Detect which cell encompasses the target text, then output its [X, Y] center coordinate. 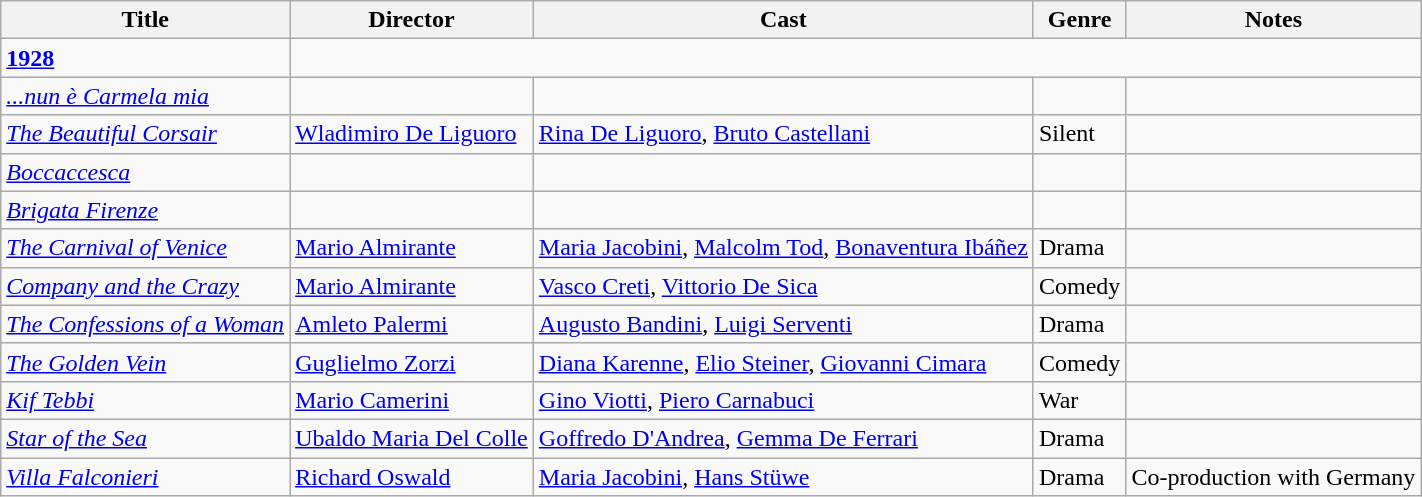
Vasco Creti, Vittorio De Sica [783, 286]
Kif Tebbi [146, 400]
Notes [1274, 20]
The Confessions of a Woman [146, 324]
Villa Falconieri [146, 477]
The Carnival of Venice [146, 248]
Boccaccesca [146, 172]
Goffredo D'Andrea, Gemma De Ferrari [783, 438]
Co-production with Germany [1274, 477]
Guglielmo Zorzi [412, 362]
Amleto Palermi [412, 324]
Ubaldo Maria Del Colle [412, 438]
Rina De Liguoro, Bruto Castellani [783, 134]
...nun è Carmela mia [146, 96]
1928 [146, 58]
Augusto Bandini, Luigi Serventi [783, 324]
Richard Oswald [412, 477]
Maria Jacobini, Malcolm Tod, Bonaventura Ibáñez [783, 248]
Title [146, 20]
Genre [1079, 20]
Company and the Crazy [146, 286]
Star of the Sea [146, 438]
Director [412, 20]
War [1079, 400]
The Golden Vein [146, 362]
The Beautiful Corsair [146, 134]
Maria Jacobini, Hans Stüwe [783, 477]
Brigata Firenze [146, 210]
Gino Viotti, Piero Carnabuci [783, 400]
Wladimiro De Liguoro [412, 134]
Silent [1079, 134]
Diana Karenne, Elio Steiner, Giovanni Cimara [783, 362]
Cast [783, 20]
Mario Camerini [412, 400]
